Identify which cell holds the provided text, then report its [x, y] central coordinate. 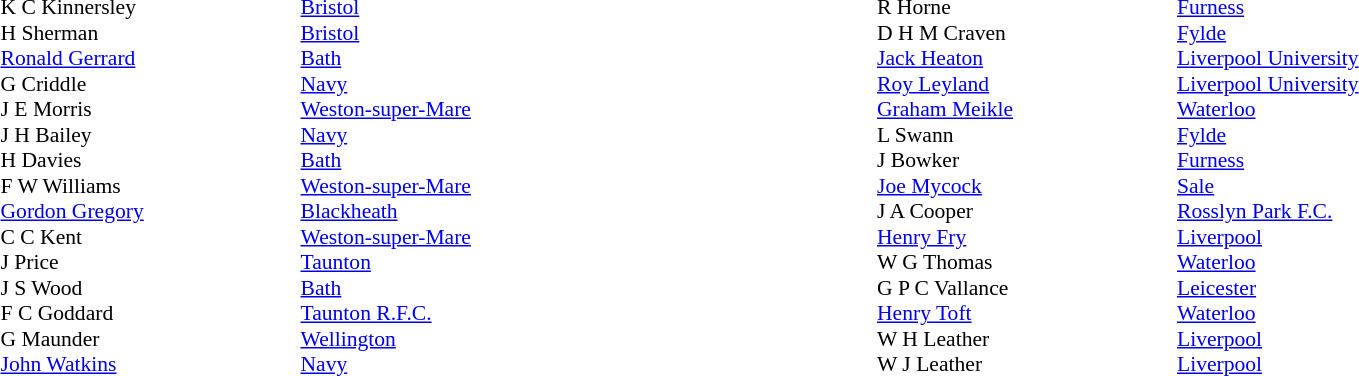
J E Morris [150, 109]
Joe Mycock [1027, 186]
Henry Fry [1027, 237]
Wellington [385, 339]
Taunton R.F.C. [385, 313]
Leicester [1268, 288]
H Davies [150, 161]
Gordon Gregory [150, 211]
W H Leather [1027, 339]
G Criddle [150, 84]
Furness [1268, 161]
J A Cooper [1027, 211]
Rosslyn Park F.C. [1268, 211]
G Maunder [150, 339]
Henry Toft [1027, 313]
Ronald Gerrard [150, 59]
W G Thomas [1027, 263]
Taunton [385, 263]
J S Wood [150, 288]
Graham Meikle [1027, 109]
Roy Leyland [1027, 84]
Blackheath [385, 211]
F C Goddard [150, 313]
J Price [150, 263]
J H Bailey [150, 135]
L Swann [1027, 135]
H Sherman [150, 33]
Bristol [385, 33]
D H M Craven [1027, 33]
C C Kent [150, 237]
Sale [1268, 186]
Jack Heaton [1027, 59]
J Bowker [1027, 161]
F W Williams [150, 186]
G P C Vallance [1027, 288]
